Capture the cell that displays the provided text and extract its [X, Y] central coordinate. 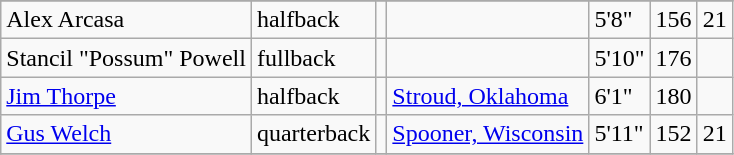
176 [674, 58]
Stroud, Oklahoma [488, 96]
Spooner, Wisconsin [488, 134]
180 [674, 96]
5'10" [620, 58]
Stancil "Possum" Powell [126, 58]
152 [674, 134]
5'8" [620, 20]
fullback [313, 58]
156 [674, 20]
5'11" [620, 134]
quarterback [313, 134]
6'1" [620, 96]
Gus Welch [126, 134]
Jim Thorpe [126, 96]
Alex Arcasa [126, 20]
